Search for the cell housing the specified text and yield its (X, Y) center coordinate. 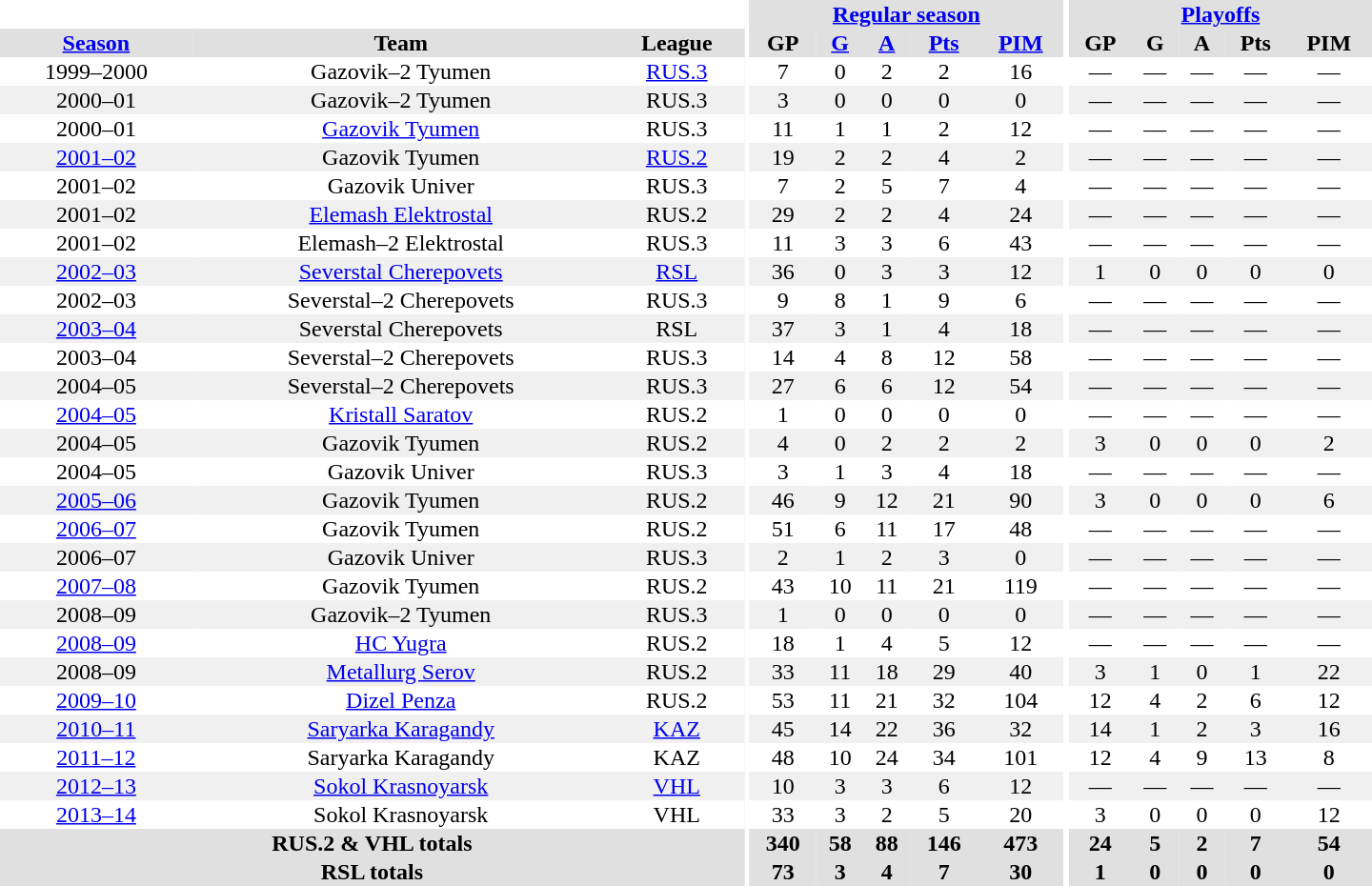
340 (783, 843)
Elemash–2 Elektrostal (401, 243)
88 (886, 843)
2011–12 (96, 757)
Metallurg Serov (401, 672)
13 (1256, 757)
1999–2000 (96, 71)
Season (96, 43)
90 (1020, 500)
2012–13 (96, 786)
37 (783, 329)
34 (943, 757)
46 (783, 500)
Team (401, 43)
104 (1020, 700)
53 (783, 700)
RUS.2 & VHL totals (372, 843)
RSL totals (372, 872)
League (676, 43)
Playoffs (1221, 14)
Kristall Saratov (401, 414)
45 (783, 729)
119 (1020, 586)
Elemash Elektrostal (401, 214)
20 (1020, 815)
101 (1020, 757)
17 (943, 529)
473 (1020, 843)
51 (783, 529)
2005–06 (96, 500)
2010–11 (96, 729)
Regular season (906, 14)
30 (1020, 872)
40 (1020, 672)
27 (783, 386)
2007–08 (96, 586)
73 (783, 872)
Dizel Penza (401, 700)
146 (943, 843)
2009–10 (96, 700)
2013–14 (96, 815)
19 (783, 157)
HC Yugra (401, 643)
